Identify which cell holds the provided text, then report its (x, y) central coordinate. 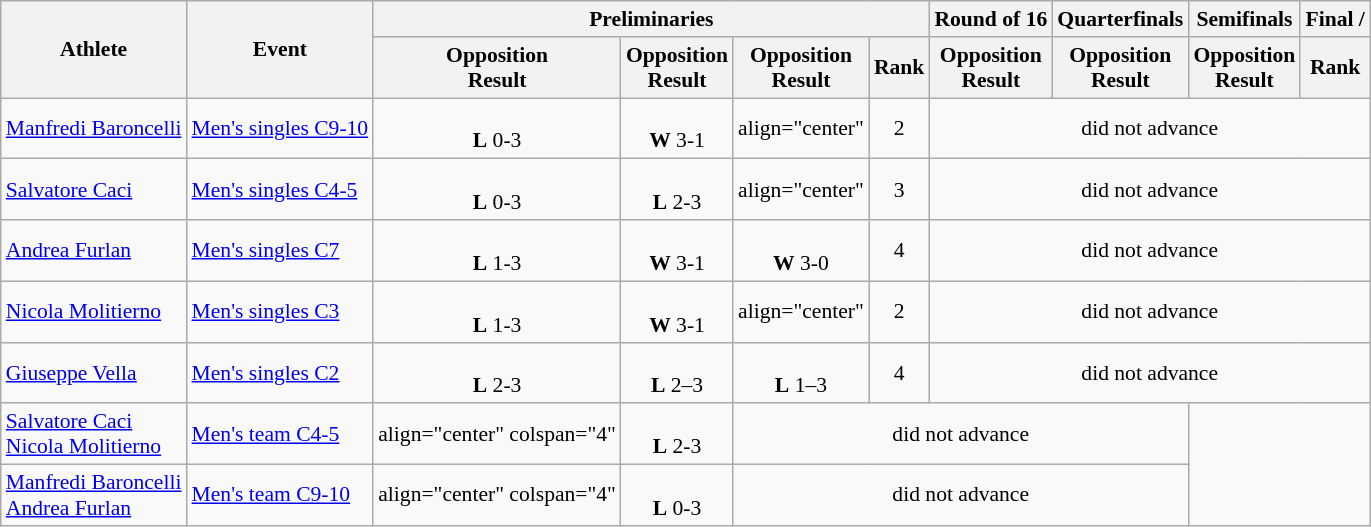
Preliminaries (651, 19)
Men's team C4-5 (280, 434)
Men's singles C9-10 (280, 128)
W 3-0 (801, 250)
Men's singles C3 (280, 312)
Semifinals (1244, 19)
L 1–3 (801, 372)
Men's singles C2 (280, 372)
Final / (1335, 19)
Nicola Molitierno (94, 312)
Salvatore Caci (94, 190)
Men's team C9-10 (280, 496)
Andrea Furlan (94, 250)
Men's singles C7 (280, 250)
3 (900, 190)
Round of 16 (990, 19)
L 2–3 (677, 372)
Athlete (94, 50)
Event (280, 50)
Manfredi Baroncelli (94, 128)
Quarterfinals (1120, 19)
Men's singles C4-5 (280, 190)
Salvatore Caci Nicola Molitierno (94, 434)
Giuseppe Vella (94, 372)
Manfredi Baroncelli Andrea Furlan (94, 496)
